Pinpoint the cell where the given text exists, returning its [X, Y] midpoint coordinate. 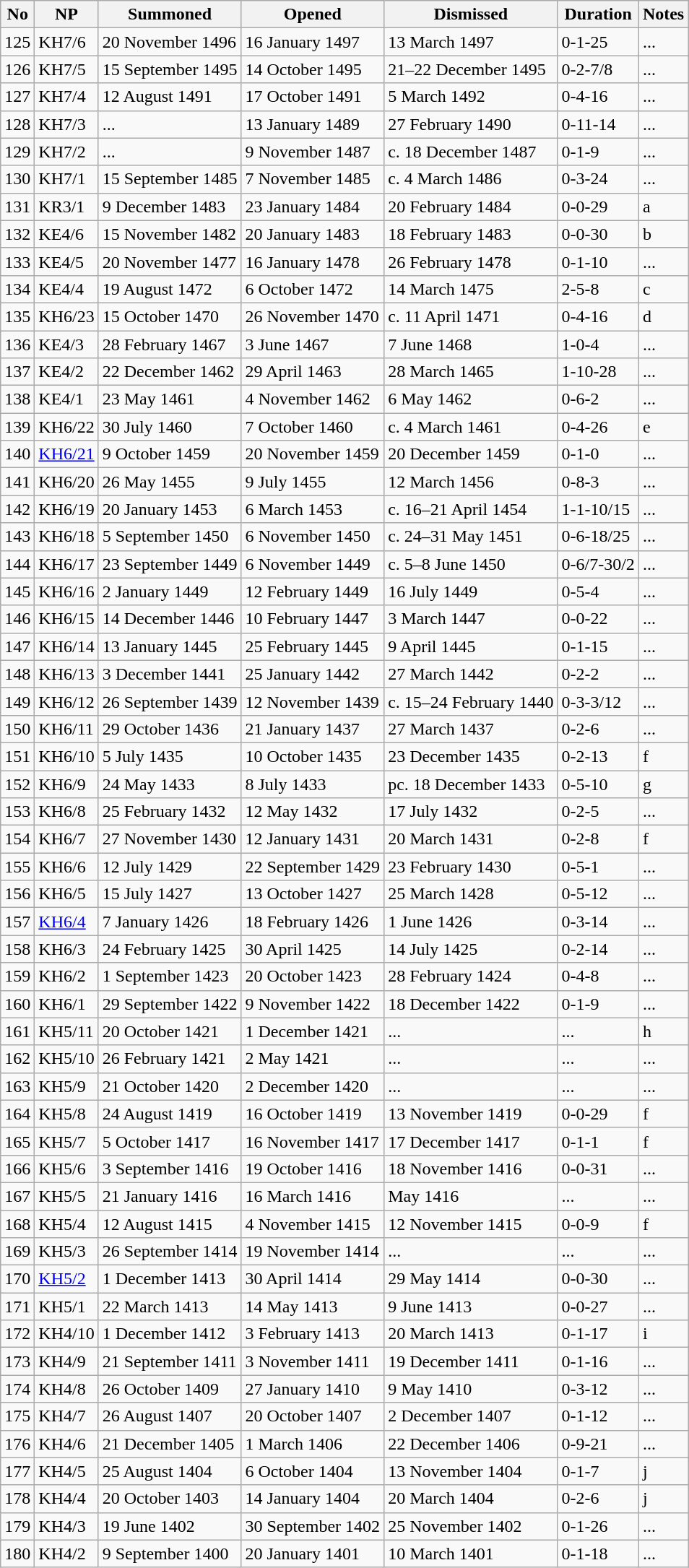
26 February 1421 [170, 1059]
KH6/6 [66, 867]
30 April 1414 [313, 1279]
0-0-22 [598, 619]
18 February 1483 [471, 234]
20 February 1484 [471, 207]
12 July 1429 [170, 867]
0-6/7-30/2 [598, 564]
9 November 1487 [313, 152]
156 [17, 894]
KH6/3 [66, 949]
0-1-16 [598, 1361]
KH7/3 [66, 124]
KH5/7 [66, 1141]
26 October 1409 [170, 1389]
KH4/9 [66, 1361]
0-11-14 [598, 124]
12 February 1449 [313, 592]
3 June 1467 [313, 345]
13 January 1445 [170, 646]
29 October 1436 [170, 729]
159 [17, 976]
May 1416 [471, 1196]
21 December 1405 [170, 1444]
KH6/4 [66, 922]
15 October 1470 [170, 316]
KH7/4 [66, 97]
15 July 1427 [170, 894]
6 November 1449 [313, 564]
0-9-21 [598, 1444]
0-2-5 [598, 812]
137 [17, 372]
0-1-1 [598, 1141]
KH5/4 [66, 1224]
26 August 1407 [170, 1416]
25 March 1428 [471, 894]
24 May 1433 [170, 784]
KR3/1 [66, 207]
3 December 1441 [170, 674]
170 [17, 1279]
0-2-8 [598, 839]
12 May 1432 [313, 812]
10 March 1401 [471, 1554]
KH4/4 [66, 1499]
KH6/22 [66, 427]
6 November 1450 [313, 537]
KH7/5 [66, 69]
14 January 1404 [313, 1499]
1 September 1423 [170, 976]
12 August 1491 [170, 97]
16 October 1419 [313, 1114]
9 April 1445 [471, 646]
179 [17, 1526]
150 [17, 729]
28 March 1465 [471, 372]
13 November 1419 [471, 1114]
155 [17, 867]
5 October 1417 [170, 1141]
KE4/4 [66, 289]
3 November 1411 [313, 1361]
KH6/16 [66, 592]
145 [17, 592]
10 October 1435 [313, 756]
0-5-12 [598, 894]
0-1-10 [598, 261]
KH5/2 [66, 1279]
175 [17, 1416]
3 September 1416 [170, 1169]
a [663, 207]
19 June 1402 [170, 1526]
29 May 1414 [471, 1279]
KH6/17 [66, 564]
0-1-17 [598, 1334]
26 September 1414 [170, 1252]
23 September 1449 [170, 564]
c. 4 March 1486 [471, 179]
1-10-28 [598, 372]
0-3-3/12 [598, 701]
5 September 1450 [170, 537]
128 [17, 124]
154 [17, 839]
19 December 1411 [471, 1361]
135 [17, 316]
0-1-18 [598, 1554]
16 July 1449 [471, 592]
KH4/6 [66, 1444]
5 March 1492 [471, 97]
1 December 1421 [313, 1031]
1-1-10/15 [598, 509]
c. 16–21 April 1454 [471, 509]
KH4/8 [66, 1389]
c. 5–8 June 1450 [471, 564]
9 December 1483 [170, 207]
16 January 1478 [313, 261]
153 [17, 812]
21 October 1420 [170, 1086]
3 March 1447 [471, 619]
KE4/5 [66, 261]
g [663, 784]
7 November 1485 [313, 179]
14 October 1495 [313, 69]
15 September 1495 [170, 69]
30 April 1425 [313, 949]
KH6/13 [66, 674]
20 October 1407 [313, 1416]
26 February 1478 [471, 261]
KH6/12 [66, 701]
7 October 1460 [313, 427]
KH4/7 [66, 1416]
0-1-15 [598, 646]
161 [17, 1031]
147 [17, 646]
0-1-0 [598, 454]
19 October 1416 [313, 1169]
20 November 1477 [170, 261]
9 November 1422 [313, 1004]
KH5/11 [66, 1031]
8 July 1433 [313, 784]
1 June 1426 [471, 922]
12 January 1431 [313, 839]
0-2-2 [598, 674]
KH4/5 [66, 1471]
KH5/10 [66, 1059]
9 June 1413 [471, 1307]
143 [17, 537]
i [663, 1334]
20 January 1483 [313, 234]
22 September 1429 [313, 867]
0-1-12 [598, 1416]
b [663, 234]
148 [17, 674]
23 May 1461 [170, 399]
KH6/19 [66, 509]
6 March 1453 [313, 509]
0-5-10 [598, 784]
KH6/20 [66, 482]
KH6/2 [66, 976]
Opened [313, 14]
125 [17, 42]
7 January 1426 [170, 922]
h [663, 1031]
28 February 1467 [170, 345]
13 October 1427 [313, 894]
KH5/1 [66, 1307]
c [663, 289]
169 [17, 1252]
18 November 1416 [471, 1169]
23 December 1435 [471, 756]
KH6/14 [66, 646]
No [17, 14]
16 November 1417 [313, 1141]
0-2-14 [598, 949]
26 May 1455 [170, 482]
KH6/5 [66, 894]
KH7/2 [66, 152]
18 February 1426 [313, 922]
0-1-25 [598, 42]
132 [17, 234]
pc. 18 December 1433 [471, 784]
0-2-13 [598, 756]
24 August 1419 [170, 1114]
23 January 1484 [313, 207]
168 [17, 1224]
Dismissed [471, 14]
0-3-14 [598, 922]
20 March 1404 [471, 1499]
14 March 1475 [471, 289]
173 [17, 1361]
21 January 1437 [313, 729]
19 November 1414 [313, 1252]
23 February 1430 [471, 867]
6 May 1462 [471, 399]
20 January 1453 [170, 509]
14 December 1446 [170, 619]
140 [17, 454]
3 February 1413 [313, 1334]
134 [17, 289]
KH6/23 [66, 316]
c. 4 March 1461 [471, 427]
21–22 December 1495 [471, 69]
164 [17, 1114]
KH6/21 [66, 454]
12 November 1439 [313, 701]
20 December 1459 [471, 454]
16 March 1416 [313, 1196]
KH6/9 [66, 784]
KH4/3 [66, 1526]
144 [17, 564]
27 January 1410 [313, 1389]
21 January 1416 [170, 1196]
13 January 1489 [313, 124]
KH7/6 [66, 42]
KH7/1 [66, 179]
9 May 1410 [471, 1389]
0-0-31 [598, 1169]
KH6/1 [66, 1004]
25 November 1402 [471, 1526]
172 [17, 1334]
25 January 1442 [313, 674]
13 March 1497 [471, 42]
151 [17, 756]
10 February 1447 [313, 619]
1 December 1413 [170, 1279]
20 March 1413 [471, 1334]
KH6/7 [66, 839]
9 October 1459 [170, 454]
177 [17, 1471]
KH4/10 [66, 1334]
126 [17, 69]
176 [17, 1444]
20 November 1496 [170, 42]
131 [17, 207]
22 December 1462 [170, 372]
20 October 1423 [313, 976]
9 July 1455 [313, 482]
20 November 1459 [313, 454]
6 October 1404 [313, 1471]
0-2-7/8 [598, 69]
6 October 1472 [313, 289]
KE4/6 [66, 234]
2-5-8 [598, 289]
20 October 1421 [170, 1031]
25 February 1432 [170, 812]
1 December 1412 [170, 1334]
22 December 1406 [471, 1444]
138 [17, 399]
c. 18 December 1487 [471, 152]
c. 11 April 1471 [471, 316]
KH5/5 [66, 1196]
1 March 1406 [313, 1444]
KH5/6 [66, 1169]
18 December 1422 [471, 1004]
2 May 1421 [313, 1059]
4 November 1415 [313, 1224]
c. 24–31 May 1451 [471, 537]
14 July 1425 [471, 949]
KH6/10 [66, 756]
29 April 1463 [313, 372]
2 December 1407 [471, 1416]
16 January 1497 [313, 42]
139 [17, 427]
17 October 1491 [313, 97]
167 [17, 1196]
KH5/8 [66, 1114]
KH6/8 [66, 812]
1-0-4 [598, 345]
129 [17, 152]
133 [17, 261]
157 [17, 922]
13 November 1404 [471, 1471]
27 November 1430 [170, 839]
0-0-27 [598, 1307]
2 December 1420 [313, 1086]
KE4/3 [66, 345]
0-0-9 [598, 1224]
166 [17, 1169]
27 March 1437 [471, 729]
21 September 1411 [170, 1361]
14 May 1413 [313, 1307]
KE4/2 [66, 372]
17 December 1417 [471, 1141]
20 October 1403 [170, 1499]
0-5-1 [598, 867]
20 March 1431 [471, 839]
Summoned [170, 14]
c. 15–24 February 1440 [471, 701]
141 [17, 482]
158 [17, 949]
171 [17, 1307]
KE4/1 [66, 399]
5 July 1435 [170, 756]
26 November 1470 [313, 316]
0-5-4 [598, 592]
KH6/11 [66, 729]
174 [17, 1389]
130 [17, 179]
27 February 1490 [471, 124]
0-4-8 [598, 976]
29 September 1422 [170, 1004]
19 August 1472 [170, 289]
25 August 1404 [170, 1471]
KH6/18 [66, 537]
15 September 1485 [170, 179]
127 [17, 97]
KH6/15 [66, 619]
KH5/9 [66, 1086]
0-8-3 [598, 482]
178 [17, 1499]
30 July 1460 [170, 427]
0-4-26 [598, 427]
12 March 1456 [471, 482]
0-1-7 [598, 1471]
142 [17, 509]
146 [17, 619]
22 March 1413 [170, 1307]
0-1-26 [598, 1526]
28 February 1424 [471, 976]
160 [17, 1004]
20 January 1401 [313, 1554]
25 February 1445 [313, 646]
9 September 1400 [170, 1554]
15 November 1482 [170, 234]
12 November 1415 [471, 1224]
2 January 1449 [170, 592]
0-3-24 [598, 179]
26 September 1439 [170, 701]
4 November 1462 [313, 399]
162 [17, 1059]
30 September 1402 [313, 1526]
0-3-12 [598, 1389]
24 February 1425 [170, 949]
136 [17, 345]
7 June 1468 [471, 345]
27 March 1442 [471, 674]
KH5/3 [66, 1252]
KH4/2 [66, 1554]
0-6-2 [598, 399]
165 [17, 1141]
163 [17, 1086]
180 [17, 1554]
Notes [663, 14]
17 July 1432 [471, 812]
12 August 1415 [170, 1224]
d [663, 316]
152 [17, 784]
Duration [598, 14]
e [663, 427]
NP [66, 14]
149 [17, 701]
0-6-18/25 [598, 537]
